Scan for the cell matching the given text and deliver its [X, Y] coordinate at center. 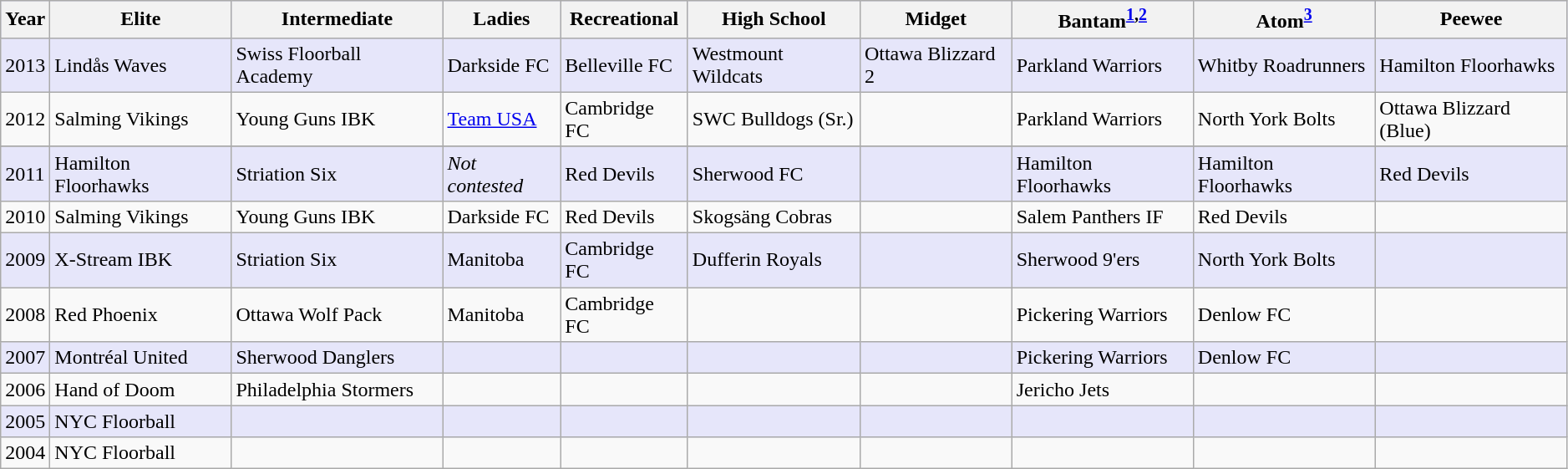
Not contested [501, 174]
2011 [25, 174]
Sherwood FC [774, 174]
Red Phoenix [140, 314]
Year [25, 20]
X-Stream IBK [140, 261]
Belleville FC [625, 65]
2008 [25, 314]
2005 [25, 421]
Ottawa Blizzard 2 [936, 65]
Lindås Waves [140, 65]
High School [774, 20]
Philadelphia Stormers [337, 390]
Elite [140, 20]
Swiss Floorball Academy [337, 65]
Intermediate [337, 20]
Hand of Doom [140, 390]
Peewee [1472, 20]
Salem Panthers IF [1103, 217]
Atom3 [1283, 20]
2006 [25, 390]
2004 [25, 453]
Ottawa Wolf Pack [337, 314]
Whitby Roadrunners [1283, 65]
2010 [25, 217]
Westmount Wildcats [774, 65]
Bantam1,2 [1103, 20]
2009 [25, 261]
Sherwood 9'ers [1103, 261]
Jericho Jets [1103, 390]
SWC Bulldogs (Sr.) [774, 119]
2013 [25, 65]
Skogsäng Cobras [774, 217]
2007 [25, 358]
Ottawa Blizzard (Blue) [1472, 119]
Midget [936, 20]
Team USA [501, 119]
2012 [25, 119]
Sherwood Danglers [337, 358]
Dufferin Royals [774, 261]
Recreational [625, 20]
Montréal United [140, 358]
Ladies [501, 20]
